From the cell containing the given text, extract its center point as (X, Y) coordinate. 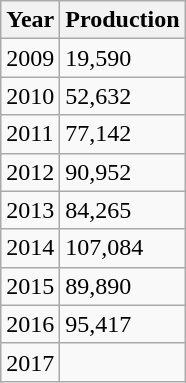
Production (122, 20)
52,632 (122, 96)
2012 (30, 172)
19,590 (122, 58)
Year (30, 20)
95,417 (122, 324)
2017 (30, 362)
77,142 (122, 134)
2016 (30, 324)
2013 (30, 210)
2011 (30, 134)
90,952 (122, 172)
2015 (30, 286)
2009 (30, 58)
84,265 (122, 210)
2010 (30, 96)
107,084 (122, 248)
89,890 (122, 286)
2014 (30, 248)
